Extract the (X, Y) coordinate from the center of the cell holding the provided text.  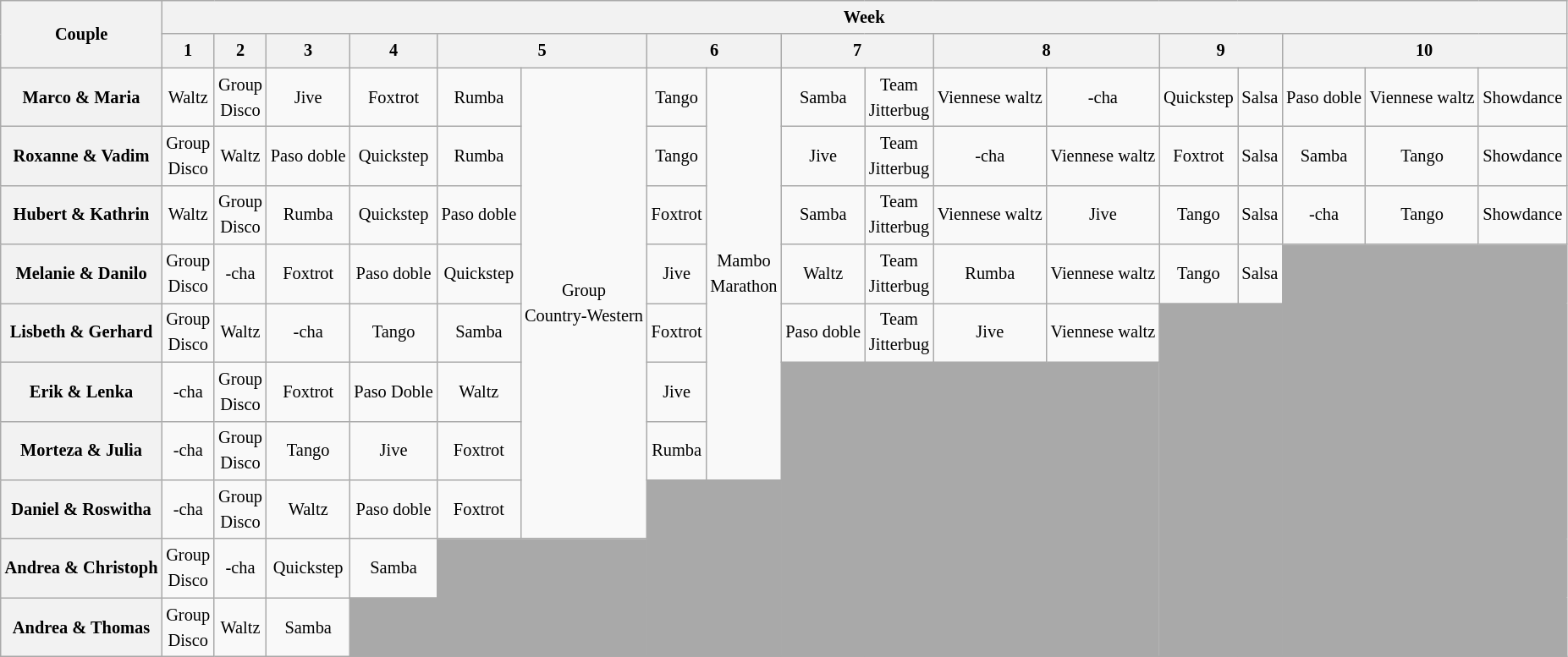
Roxanne & Vadim (81, 156)
10 (1424, 51)
Andrea & Christoph (81, 568)
2 (240, 51)
9 (1220, 51)
Lisbeth & Gerhard (81, 332)
Melanie & Danilo (81, 274)
Week (864, 17)
Morteza & Julia (81, 451)
Andrea & Thomas (81, 627)
8 (1046, 51)
Marco & Maria (81, 97)
Hubert & Kathrin (81, 215)
Paso Doble (393, 391)
4 (393, 51)
Couple (81, 34)
1 (188, 51)
5 (542, 51)
MamboMarathon (743, 274)
Daniel & Roswitha (81, 509)
7 (857, 51)
GroupCountry-Western (584, 303)
6 (714, 51)
Erik & Lenka (81, 391)
3 (308, 51)
